Pinpoint the cell where the given text exists, returning its (X, Y) midpoint coordinate. 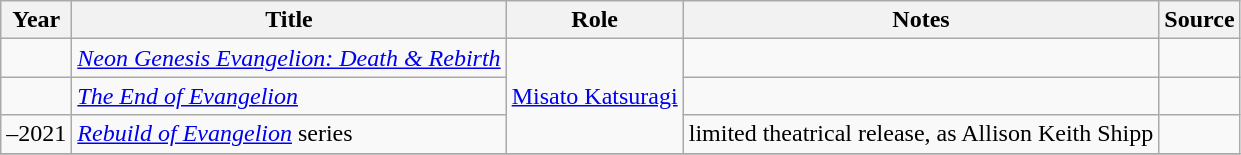
limited theatrical release, as Allison Keith Shipp (921, 134)
–2021 (36, 134)
Source (1200, 20)
The End of Evangelion (289, 96)
Neon Genesis Evangelion: Death & Rebirth (289, 58)
Misato Katsuragi (594, 96)
Rebuild of Evangelion series (289, 134)
Role (594, 20)
Year (36, 20)
Title (289, 20)
Notes (921, 20)
